Find where the given text appears and provide that cell's center as (X, Y) coordinate. 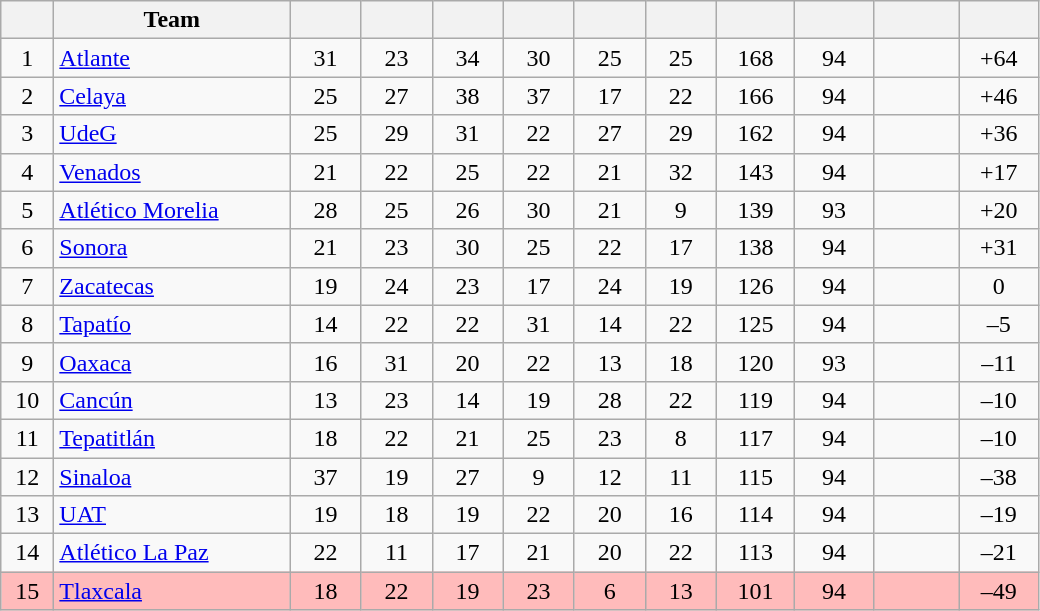
+36 (998, 134)
38 (468, 96)
–38 (998, 477)
143 (756, 172)
Sonora (172, 248)
101 (756, 591)
34 (468, 58)
126 (756, 286)
–11 (998, 362)
7 (28, 286)
5 (28, 210)
–21 (998, 553)
+20 (998, 210)
Team (172, 20)
4 (28, 172)
26 (468, 210)
Venados (172, 172)
Atlético La Paz (172, 553)
120 (756, 362)
119 (756, 400)
UdeG (172, 134)
–5 (998, 324)
117 (756, 438)
+64 (998, 58)
Cancún (172, 400)
162 (756, 134)
+31 (998, 248)
166 (756, 96)
138 (756, 248)
Tlaxcala (172, 591)
168 (756, 58)
10 (28, 400)
3 (28, 134)
2 (28, 96)
32 (680, 172)
Atlético Morelia (172, 210)
1 (28, 58)
0 (998, 286)
Celaya (172, 96)
UAT (172, 515)
113 (756, 553)
114 (756, 515)
125 (756, 324)
Tepatitlán (172, 438)
Atlante (172, 58)
–49 (998, 591)
+17 (998, 172)
Tapatío (172, 324)
15 (28, 591)
Oaxaca (172, 362)
Zacatecas (172, 286)
139 (756, 210)
Sinaloa (172, 477)
115 (756, 477)
+46 (998, 96)
–19 (998, 515)
